Locate the cell with the specified text and output its [X, Y] center coordinate. 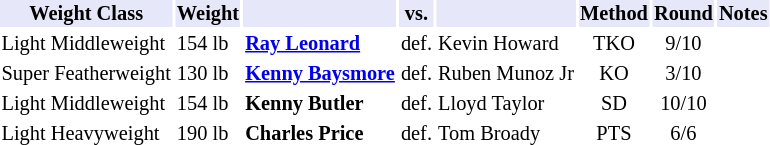
Ray Leonard [320, 44]
Kenny Butler [320, 104]
Super Featherweight [86, 74]
Weight [208, 14]
3/10 [683, 74]
SD [614, 104]
10/10 [683, 104]
130 lb [208, 74]
KO [614, 74]
Kevin Howard [506, 44]
Method [614, 14]
vs. [416, 14]
Ruben Munoz Jr [506, 74]
Weight Class [86, 14]
Lloyd Taylor [506, 104]
Round [683, 14]
TKO [614, 44]
Kenny Baysmore [320, 74]
9/10 [683, 44]
Notes [743, 14]
